Scan for the cell matching the given text and deliver its [X, Y] coordinate at center. 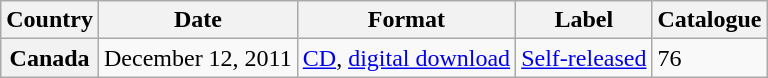
Country [50, 20]
Format [406, 20]
CD, digital download [406, 58]
Canada [50, 58]
Label [584, 20]
Catalogue [710, 20]
Date [198, 20]
Self-released [584, 58]
76 [710, 58]
December 12, 2011 [198, 58]
